Output the [X, Y] coordinate of the center of the cell containing the given text.  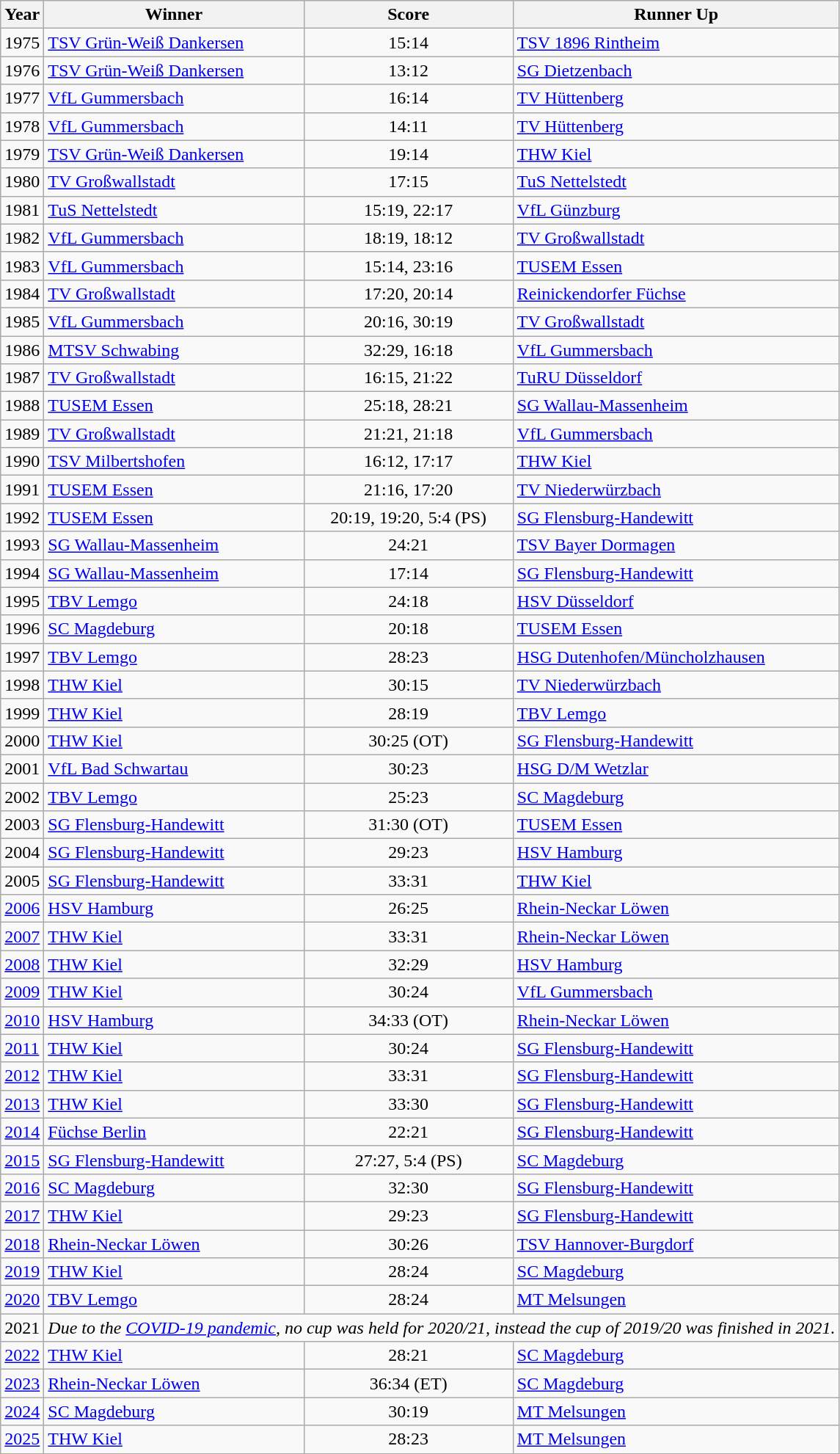
20:19, 19:20, 5:4 (PS) [408, 517]
1995 [22, 601]
33:30 [408, 1104]
TSV Bayer Dormagen [676, 545]
Score [408, 15]
1984 [22, 294]
25:23 [408, 796]
Year [22, 15]
19:14 [408, 154]
2013 [22, 1104]
14:11 [408, 126]
32:29, 16:18 [408, 350]
30:23 [408, 768]
34:33 (OT) [408, 1020]
1975 [22, 43]
1977 [22, 98]
24:21 [408, 545]
1979 [22, 154]
Füchse Berlin [174, 1132]
1999 [22, 713]
2011 [22, 1048]
HSG Dutenhofen/Müncholzhausen [676, 657]
2019 [22, 1272]
2000 [22, 741]
TSV Milbertshofen [174, 462]
1996 [22, 629]
TuRU Düsseldorf [676, 378]
15:14, 23:16 [408, 266]
1983 [22, 266]
17:14 [408, 573]
2023 [22, 1384]
36:34 (ET) [408, 1384]
2020 [22, 1300]
15:19, 22:17 [408, 210]
16:15, 21:22 [408, 378]
Winner [174, 15]
1997 [22, 657]
2004 [22, 853]
16:12, 17:17 [408, 462]
TSV 1896 Rintheim [676, 43]
SG Dietzenbach [676, 70]
26:25 [408, 909]
20:16, 30:19 [408, 321]
13:12 [408, 70]
2022 [22, 1356]
Reinickendorfer Füchse [676, 294]
31:30 (OT) [408, 825]
1985 [22, 321]
17:20, 20:14 [408, 294]
30:26 [408, 1244]
2015 [22, 1160]
2001 [22, 768]
1987 [22, 378]
2024 [22, 1411]
1988 [22, 406]
2005 [22, 881]
2010 [22, 1020]
VfL Günzburg [676, 210]
1994 [22, 573]
1980 [22, 182]
21:21, 21:18 [408, 434]
2016 [22, 1188]
24:18 [408, 601]
2012 [22, 1076]
Runner Up [676, 15]
HSG D/M Wetzlar [676, 768]
21:16, 17:20 [408, 490]
2025 [22, 1439]
1992 [22, 517]
2021 [22, 1328]
28:19 [408, 713]
18:19, 18:12 [408, 238]
2006 [22, 909]
30:25 (OT) [408, 741]
Due to the COVID-19 pandemic, no cup was held for 2020/21, instead the cup of 2019/20 was finished in 2021. [442, 1328]
2018 [22, 1244]
17:15 [408, 182]
2003 [22, 825]
TSV Hannover-Burgdorf [676, 1244]
1990 [22, 462]
1976 [22, 70]
2002 [22, 796]
22:21 [408, 1132]
HSV Düsseldorf [676, 601]
25:18, 28:21 [408, 406]
2009 [22, 992]
MTSV Schwabing [174, 350]
27:27, 5:4 (PS) [408, 1160]
30:19 [408, 1411]
1981 [22, 210]
32:30 [408, 1188]
20:18 [408, 629]
1986 [22, 350]
2017 [22, 1215]
1978 [22, 126]
30:15 [408, 685]
15:14 [408, 43]
1982 [22, 238]
1989 [22, 434]
2008 [22, 964]
1991 [22, 490]
2014 [22, 1132]
16:14 [408, 98]
VfL Bad Schwartau [174, 768]
32:29 [408, 964]
1998 [22, 685]
28:21 [408, 1356]
2007 [22, 937]
1993 [22, 545]
